Determine the (x, y) coordinate at the center of the cell enclosing the given text.  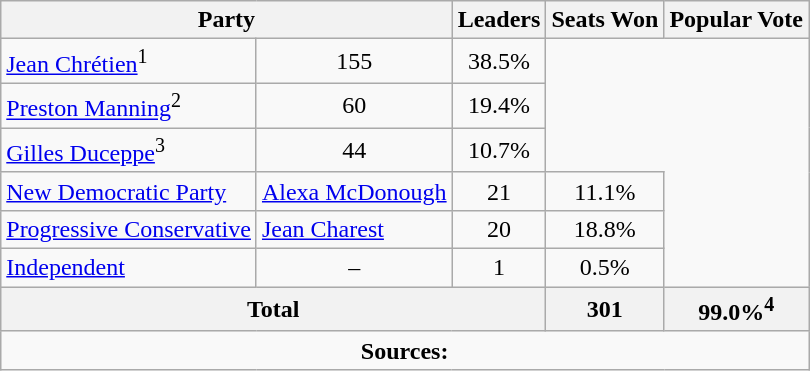
20 (499, 230)
11.1% (605, 191)
Sources: (405, 350)
38.5% (499, 62)
Jean Charest (354, 230)
Independent (129, 268)
Leaders (499, 20)
18.8% (605, 230)
44 (354, 150)
Alexa McDonough (354, 191)
155 (354, 62)
– (354, 268)
Party (226, 20)
Total (274, 310)
99.0%4 (736, 310)
Gilles Duceppe3 (129, 150)
Preston Manning2 (129, 106)
19.4% (499, 106)
Jean Chrétien1 (129, 62)
60 (354, 106)
Seats Won (605, 20)
10.7% (499, 150)
Progressive Conservative (129, 230)
21 (499, 191)
1 (499, 268)
Popular Vote (736, 20)
0.5% (605, 268)
New Democratic Party (129, 191)
301 (605, 310)
